Locate the cell with the specified text and output its [X, Y] center coordinate. 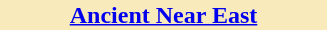
Ancient Near East [164, 15]
